Locate the cell with the specified text and output its [x, y] center coordinate. 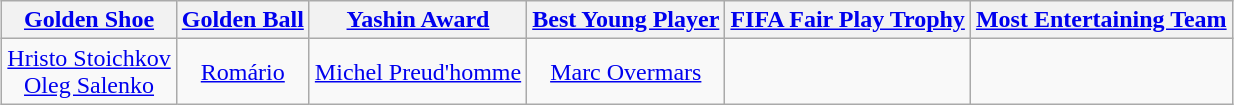
FIFA Fair Play Trophy [848, 20]
Best Young Player [626, 20]
Golden Shoe [89, 20]
Marc Overmars [626, 72]
Yashin Award [418, 20]
Golden Ball [242, 20]
Romário [242, 72]
Michel Preud'homme [418, 72]
Hristo Stoichkov Oleg Salenko [89, 72]
Most Entertaining Team [1101, 20]
